Output the [X, Y] coordinate of the center of the cell containing the given text.  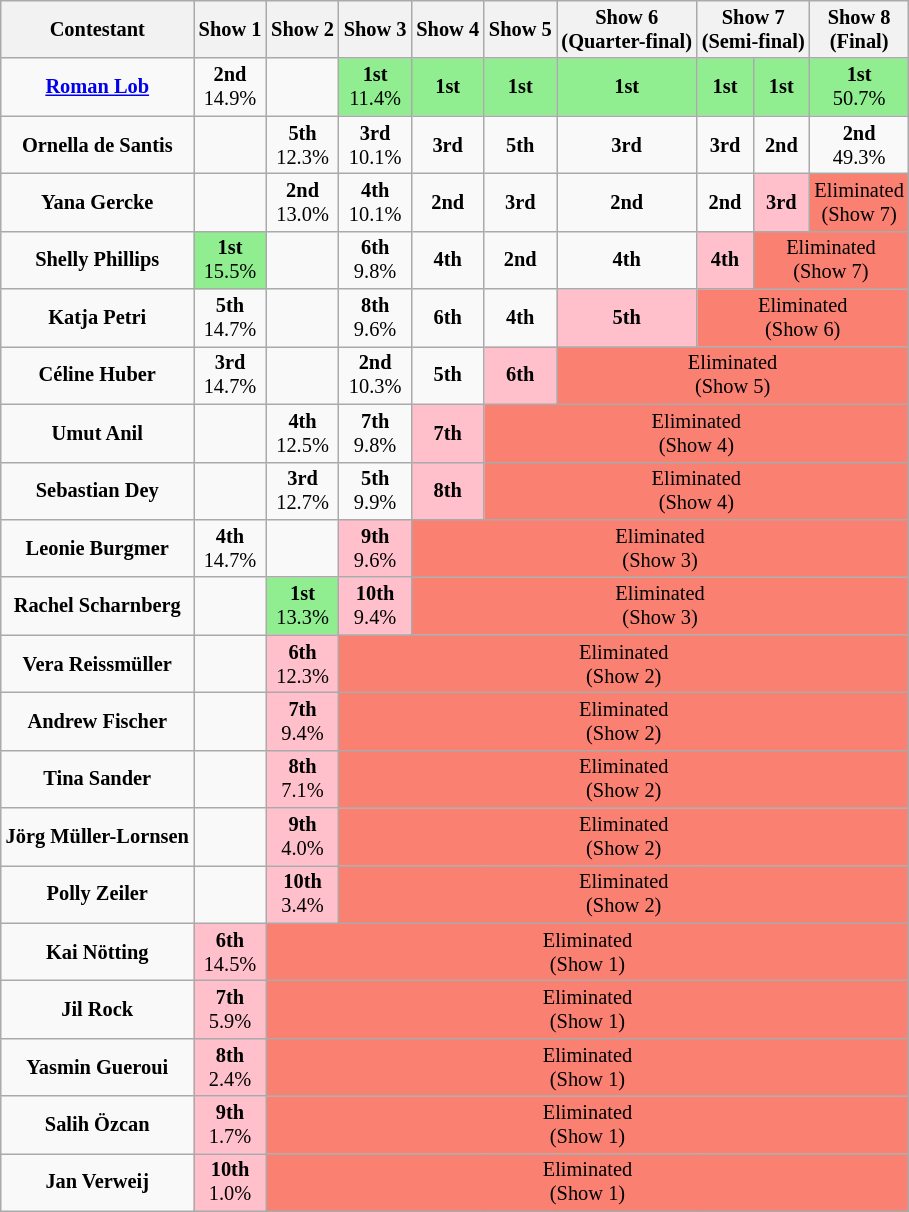
Show 7(Semi-final) [754, 29]
5th9.9% [376, 491]
Tina Sander [98, 779]
Kai Nötting [98, 952]
Show 8(Final) [860, 29]
8th2.4% [230, 1067]
Contestant [98, 29]
5th12.3% [302, 145]
2nd 49.3% [860, 145]
2nd10.3% [376, 375]
3rd14.7% [230, 375]
10th9.4% [376, 606]
Salih Özcan [98, 1125]
7th9.4% [302, 721]
4th 10.1% [376, 202]
Show 2 [302, 29]
8th7.1% [302, 779]
Leonie Burgmer [98, 548]
9th9.6% [376, 548]
Ornella de Santis [98, 145]
Vera Reissmüller [98, 664]
Yasmin Gueroui [98, 1067]
Sebastian Dey [98, 491]
4th14.7% [230, 548]
2nd14.9% [230, 87]
Yana Gercke [98, 202]
6th9.8% [376, 260]
Jil Rock [98, 1009]
5th14.7% [230, 318]
Show 6(Quarter-final) [627, 29]
Show 3 [376, 29]
2nd13.0% [302, 202]
6th12.3% [302, 664]
9th4.0% [302, 837]
Jan Verweij [98, 1182]
4th 12.5% [302, 433]
Shelly Phillips [98, 260]
8th9.6% [376, 318]
Céline Huber [98, 375]
Eliminated(Show 5) [733, 375]
7th 9.8% [376, 433]
3rd10.1% [376, 145]
8th [448, 491]
Eliminated(Show 6) [803, 318]
Rachel Scharnberg [98, 606]
1st13.3% [302, 606]
1st15.5% [230, 260]
Roman Lob [98, 87]
Show 1 [230, 29]
9th1.7% [230, 1125]
Show 5 [520, 29]
Andrew Fischer [98, 721]
10th1.0% [230, 1182]
7th [448, 433]
Polly Zeiler [98, 894]
Umut Anil [98, 433]
7th5.9% [230, 1009]
3rd12.7% [302, 491]
Katja Petri [98, 318]
Show 4 [448, 29]
1st11.4% [376, 87]
6th14.5% [230, 952]
10th3.4% [302, 894]
Jörg Müller-Lornsen [98, 837]
1st 50.7% [860, 87]
